Determine the [X, Y] coordinate at the center of the cell enclosing the given text.  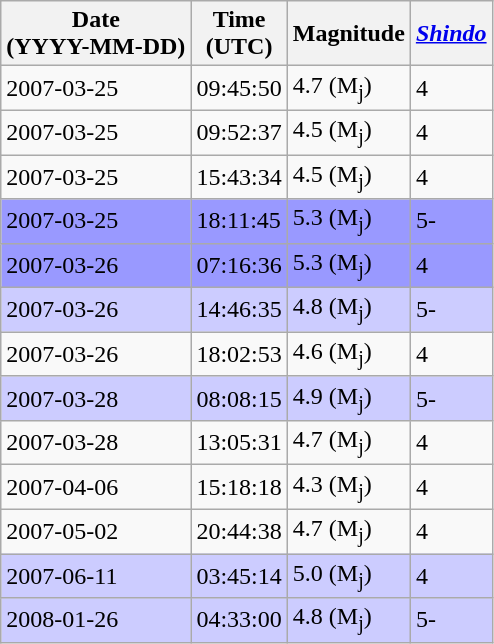
18:02:53 [239, 354]
4.9 (Mj) [348, 398]
09:45:50 [239, 88]
Time (UTC) [239, 34]
20:44:38 [239, 531]
Date (YYYY-MM-DD) [96, 34]
18:11:45 [239, 221]
2008-01-26 [96, 620]
07:16:36 [239, 265]
13:05:31 [239, 443]
4.6 (Mj) [348, 354]
2007-04-06 [96, 487]
08:08:15 [239, 398]
Magnitude [348, 34]
09:52:37 [239, 132]
04:33:00 [239, 620]
15:18:18 [239, 487]
15:43:34 [239, 176]
4.3 (Mj) [348, 487]
2007-05-02 [96, 531]
5.0 (Mj) [348, 576]
03:45:14 [239, 576]
Shindo [451, 34]
2007-06-11 [96, 576]
14:46:35 [239, 310]
